Pinpoint the cell where the given text exists, returning its (x, y) midpoint coordinate. 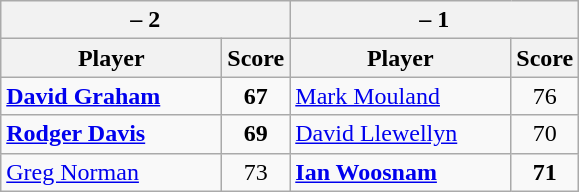
David Graham (112, 96)
Greg Norman (112, 172)
70 (545, 134)
Mark Mouland (400, 96)
67 (256, 96)
69 (256, 134)
David Llewellyn (400, 134)
73 (256, 172)
– 1 (434, 20)
76 (545, 96)
Rodger Davis (112, 134)
Ian Woosnam (400, 172)
– 2 (146, 20)
71 (545, 172)
